Return the [X, Y] coordinate for the center point of the cell that contains the specified text.  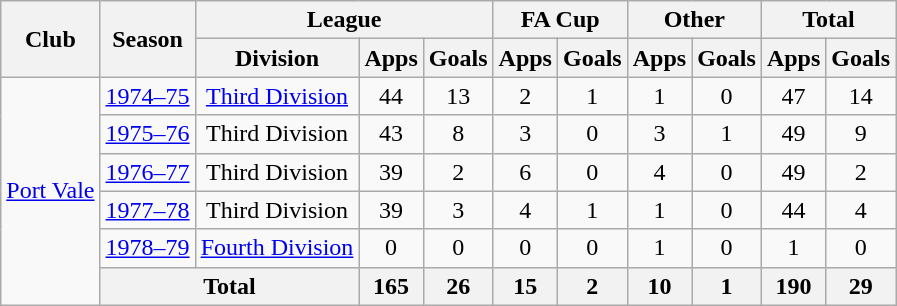
190 [793, 286]
9 [861, 134]
1977–78 [148, 210]
Port Vale [50, 191]
Season [148, 39]
Club [50, 39]
1978–79 [148, 248]
Division [277, 58]
1974–75 [148, 96]
10 [659, 286]
29 [861, 286]
Other [694, 20]
15 [525, 286]
13 [458, 96]
Fourth Division [277, 248]
165 [391, 286]
6 [525, 172]
47 [793, 96]
14 [861, 96]
1976–77 [148, 172]
FA Cup [560, 20]
8 [458, 134]
43 [391, 134]
26 [458, 286]
League [344, 20]
1975–76 [148, 134]
